Search for the cell housing the specified text and yield its (x, y) center coordinate. 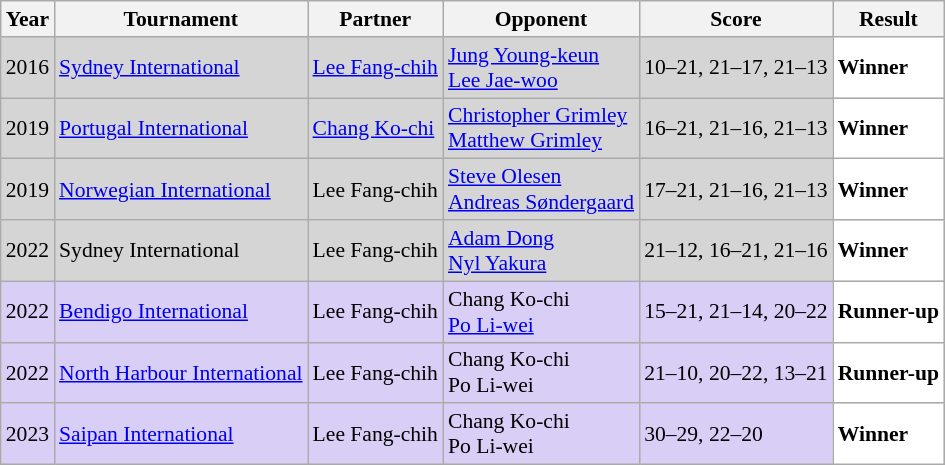
Score (736, 19)
16–21, 21–16, 21–13 (736, 128)
21–10, 20–22, 13–21 (736, 372)
Portugal International (181, 128)
Christopher Grimley Matthew Grimley (541, 128)
10–21, 21–17, 21–13 (736, 68)
Adam Dong Nyl Yakura (541, 250)
2016 (28, 68)
Partner (376, 19)
Chang Ko-chi (376, 128)
Bendigo International (181, 312)
21–12, 16–21, 21–16 (736, 250)
Opponent (541, 19)
North Harbour International (181, 372)
17–21, 21–16, 21–13 (736, 190)
Tournament (181, 19)
30–29, 22–20 (736, 434)
Saipan International (181, 434)
Result (888, 19)
Jung Young-keun Lee Jae-woo (541, 68)
Year (28, 19)
15–21, 21–14, 20–22 (736, 312)
Steve Olesen Andreas Søndergaard (541, 190)
2023 (28, 434)
Norwegian International (181, 190)
